Search for the cell housing the specified text and yield its [X, Y] center coordinate. 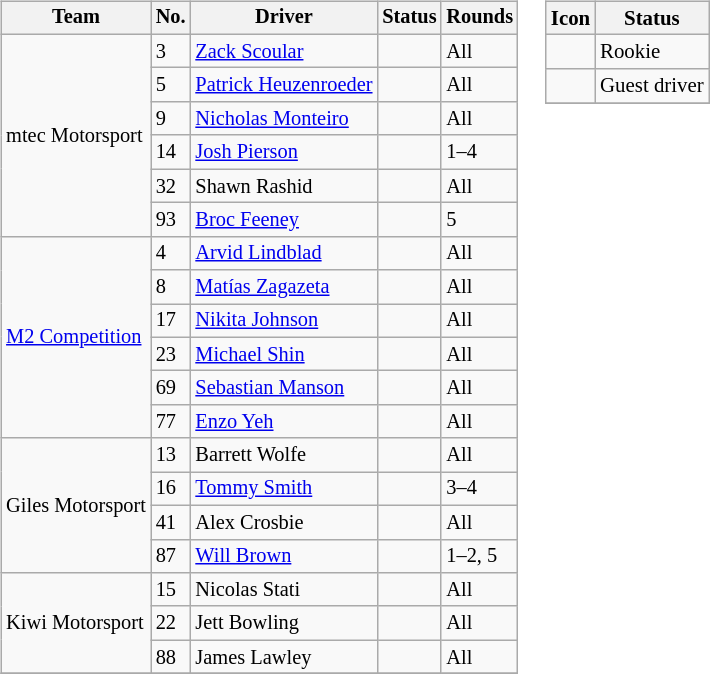
Josh Pierson [284, 152]
Rounds [480, 18]
Will Brown [284, 556]
14 [171, 152]
22 [171, 623]
Jett Bowling [284, 623]
Icon [570, 18]
M2 Competition [76, 337]
Alex Crosbie [284, 522]
Tommy Smith [284, 489]
Barrett Wolfe [284, 455]
Nikita Johnson [284, 321]
13 [171, 455]
1–2, 5 [480, 556]
41 [171, 522]
Driver [284, 18]
James Lawley [284, 657]
77 [171, 422]
Sebastian Manson [284, 388]
Enzo Yeh [284, 422]
88 [171, 657]
17 [171, 321]
Guest driver [652, 86]
32 [171, 186]
Patrick Heuzenroeder [284, 85]
Team [76, 18]
Broc Feeney [284, 220]
15 [171, 590]
3–4 [480, 489]
93 [171, 220]
3 [171, 51]
mtec Motorsport [76, 135]
69 [171, 388]
Arvid Lindblad [284, 253]
1–4 [480, 152]
9 [171, 119]
Kiwi Motorsport [76, 624]
Matías Zagazeta [284, 287]
16 [171, 489]
Michael Shin [284, 354]
Zack Scoular [284, 51]
8 [171, 287]
Giles Motorsport [76, 506]
Nicholas Monteiro [284, 119]
No. [171, 18]
Rookie [652, 52]
Shawn Rashid [284, 186]
4 [171, 253]
Nicolas Stati [284, 590]
87 [171, 556]
23 [171, 354]
